Provide the (x, y) coordinate of the cell's center where the given text is located.  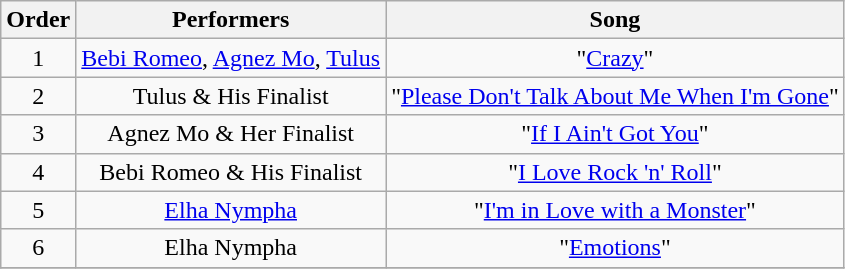
6 (38, 248)
"Crazy" (616, 58)
5 (38, 210)
1 (38, 58)
Performers (231, 20)
Bebi Romeo & His Finalist (231, 172)
Bebi Romeo, Agnez Mo, Tulus (231, 58)
Tulus & His Finalist (231, 96)
3 (38, 134)
4 (38, 172)
"Please Don't Talk About Me When I'm Gone" (616, 96)
2 (38, 96)
"If I Ain't Got You" (616, 134)
Order (38, 20)
"Emotions" (616, 248)
"I Love Rock 'n' Roll" (616, 172)
"I'm in Love with a Monster" (616, 210)
Agnez Mo & Her Finalist (231, 134)
Song (616, 20)
